Determine the (x, y) coordinate at the center of the cell enclosing the given text.  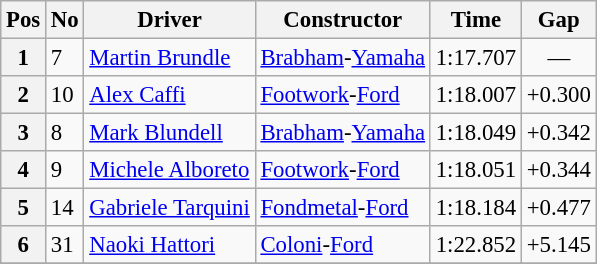
Michele Alboreto (170, 170)
Constructor (342, 20)
14 (65, 208)
9 (65, 170)
No (65, 20)
7 (65, 58)
Time (476, 20)
Driver (170, 20)
2 (24, 95)
+0.300 (558, 95)
31 (65, 245)
Coloni-Ford (342, 245)
+5.145 (558, 245)
1 (24, 58)
6 (24, 245)
1:18.049 (476, 133)
Naoki Hattori (170, 245)
Gabriele Tarquini (170, 208)
+0.477 (558, 208)
4 (24, 170)
1:18.007 (476, 95)
Martin Brundle (170, 58)
Mark Blundell (170, 133)
1:18.184 (476, 208)
8 (65, 133)
1:17.707 (476, 58)
5 (24, 208)
Pos (24, 20)
+0.342 (558, 133)
3 (24, 133)
10 (65, 95)
Alex Caffi (170, 95)
— (558, 58)
Gap (558, 20)
1:22.852 (476, 245)
1:18.051 (476, 170)
+0.344 (558, 170)
Fondmetal-Ford (342, 208)
